Return the [X, Y] coordinate for the center point of the cell that contains the specified text.  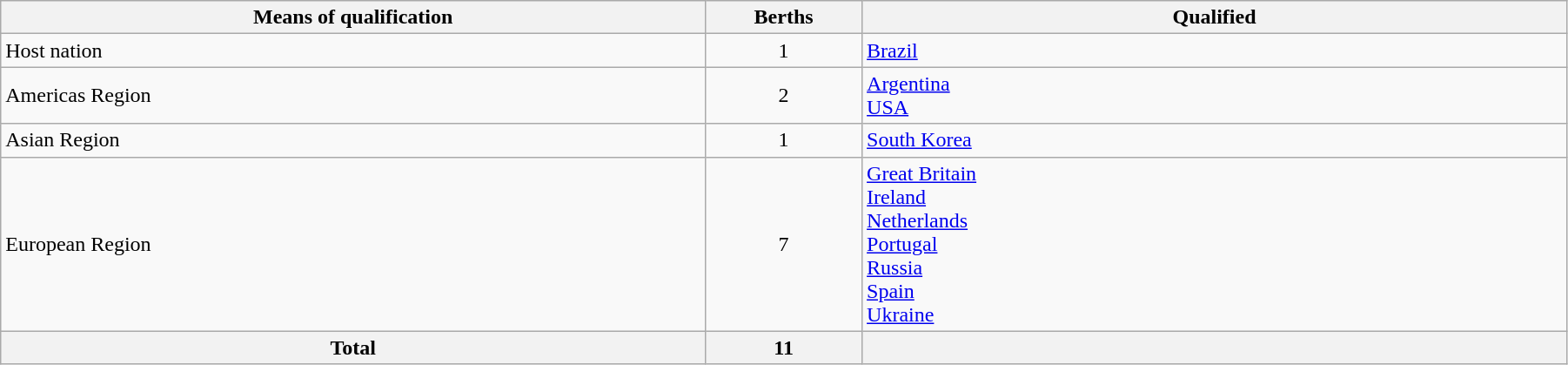
2 [784, 96]
Total [353, 348]
Means of qualification [353, 17]
Berths [784, 17]
Qualified [1215, 17]
Great Britain Ireland Netherlands Portugal Russia Spain Ukraine [1215, 244]
Americas Region [353, 96]
Brazil [1215, 51]
Host nation [353, 51]
Asian Region [353, 140]
European Region [353, 244]
11 [784, 348]
7 [784, 244]
South Korea [1215, 140]
Argentina USA [1215, 96]
